Find where the given text appears and provide that cell's center as [X, Y] coordinate. 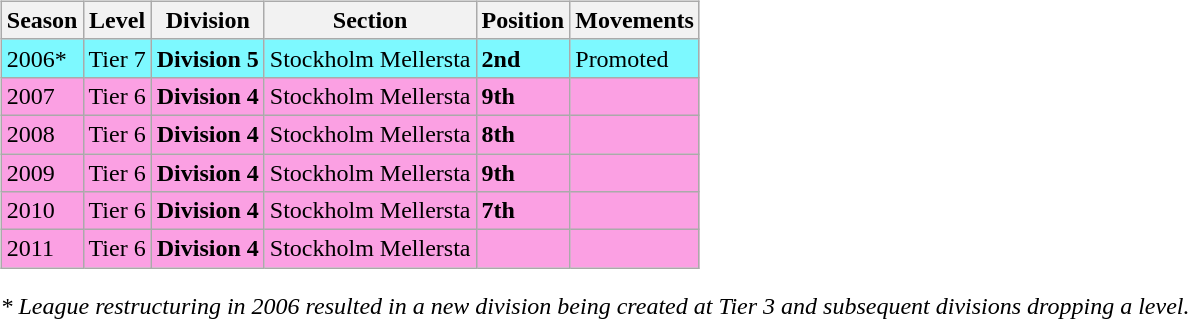
Movements [635, 20]
Promoted [635, 58]
2010 [42, 211]
Division [208, 20]
Section [370, 20]
Position [523, 20]
Season [42, 20]
2007 [42, 96]
Division 5 [208, 58]
2nd [523, 58]
2009 [42, 173]
Tier 7 [117, 58]
Level [117, 20]
2006* [42, 58]
7th [523, 211]
2011 [42, 249]
8th [523, 134]
2008 [42, 134]
